Detect which cell encompasses the target text, then output its (X, Y) center coordinate. 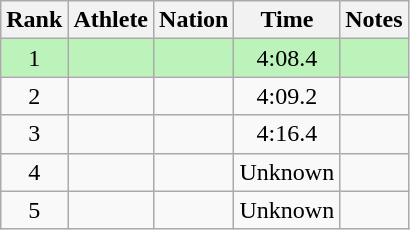
1 (34, 58)
4:16.4 (287, 134)
Notes (374, 20)
4 (34, 172)
3 (34, 134)
2 (34, 96)
Time (287, 20)
4:08.4 (287, 58)
4:09.2 (287, 96)
Athlete (111, 20)
Nation (194, 20)
Rank (34, 20)
5 (34, 210)
